Return (x, y) of the center of cell containing provided text 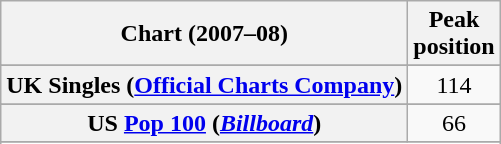
UK Singles (Official Charts Company) (204, 85)
114 (454, 85)
Peakposition (454, 34)
66 (454, 123)
US Pop 100 (Billboard) (204, 123)
Chart (2007–08) (204, 34)
